Locate the cell with the specified text and output its [X, Y] center coordinate. 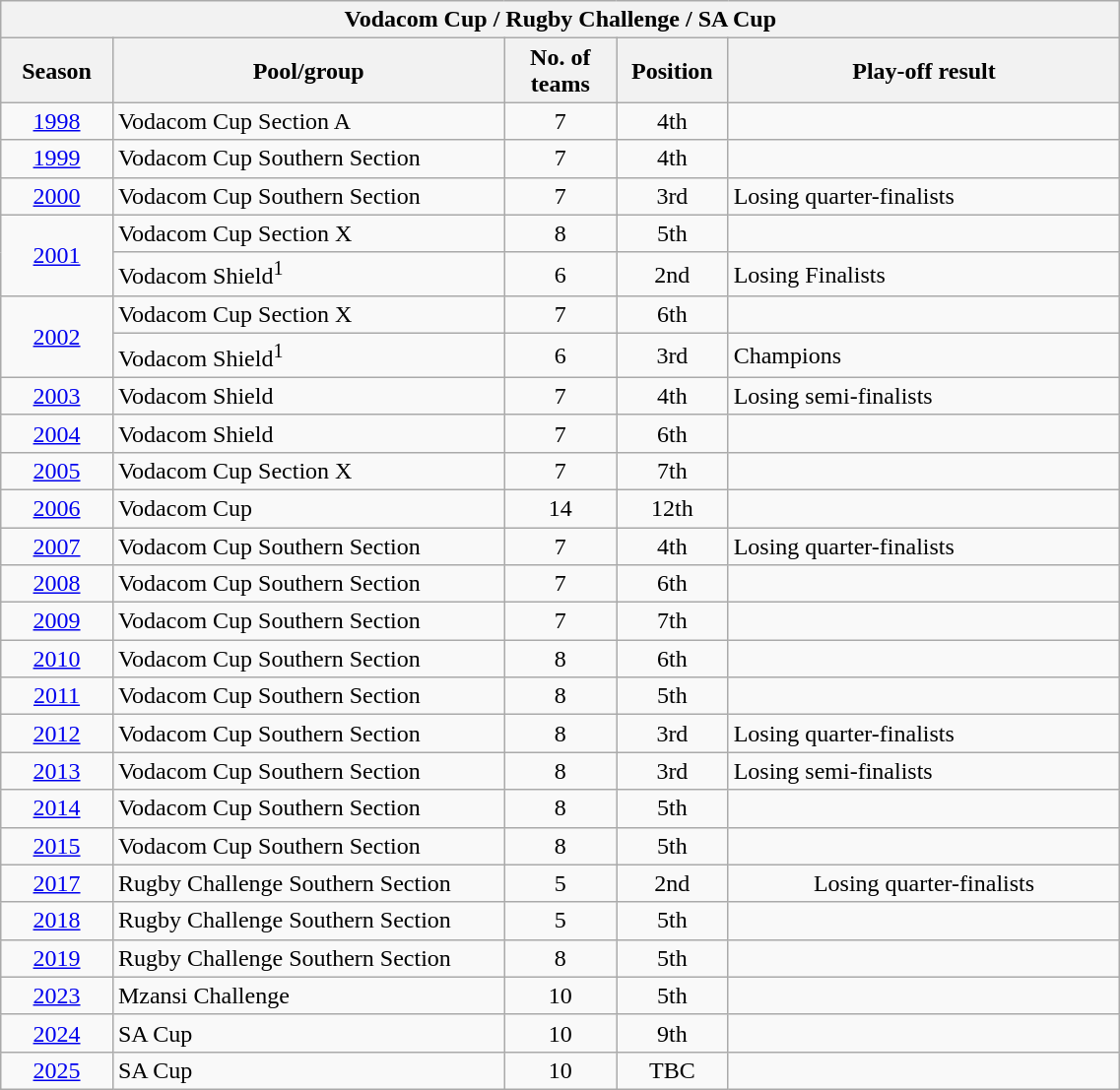
2012 [57, 734]
2011 [57, 696]
Vodacom Cup Section A [308, 121]
2013 [57, 771]
2019 [57, 958]
2007 [57, 546]
2017 [57, 883]
2008 [57, 584]
12th [673, 508]
2014 [57, 808]
Position [673, 71]
1998 [57, 121]
Pool/group [308, 71]
2023 [57, 995]
Season [57, 71]
2003 [57, 396]
1999 [57, 159]
Mzansi Challenge [308, 995]
No. of teams [560, 71]
2024 [57, 1033]
Champions [924, 356]
2005 [57, 471]
Play-off result [924, 71]
2004 [57, 433]
2009 [57, 621]
9th [673, 1033]
2000 [57, 196]
14 [560, 508]
2025 [57, 1070]
2015 [57, 846]
2001 [57, 256]
2006 [57, 508]
TBC [673, 1070]
Losing Finalists [924, 274]
Vodacom Cup / Rugby Challenge / SA Cup [560, 20]
2002 [57, 337]
Vodacom Cup [308, 508]
2018 [57, 921]
2010 [57, 659]
